Locate the cell with the specified text and output its [X, Y] center coordinate. 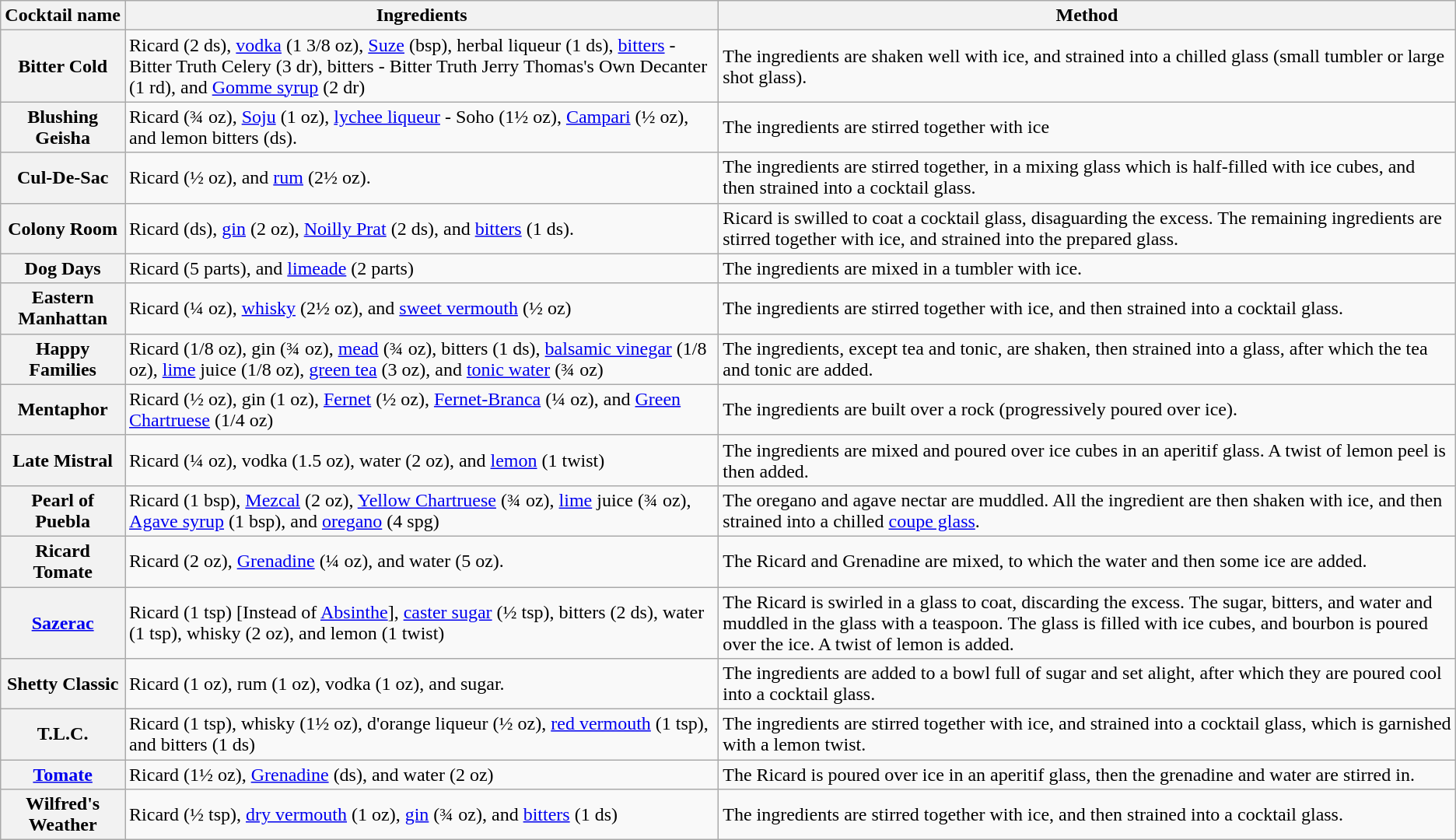
Method [1087, 16]
Ricard (¾ oz), Soju (1 oz), lychee liqueur - Soho (1½ oz), Campari (½ oz), and lemon bitters (ds). [422, 128]
Ricard (½ tsp), dry vermouth (1 oz), gin (¾ oz), and bitters (1 ds) [422, 815]
Bitter Cold [63, 66]
Sazerac [63, 622]
The ingredients are shaken well with ice, and strained into a chilled glass (small tumbler or large shot glass). [1087, 66]
Dog Days [63, 268]
The ingredients are stirred together with ice, and strained into a cocktail glass, which is garnished with a lemon twist. [1087, 734]
Late Mistral [63, 460]
The Ricard is poured over ice in an aperitif glass, then the grenadine and water are stirred in. [1087, 775]
The ingredients are added to a bowl full of sugar and set alight, after which they are poured cool into a cocktail glass. [1087, 684]
Ricard (1/8 oz), gin (¾ oz), mead (¾ oz), bitters (1 ds), balsamic vinegar (1/8 oz), lime juice (1/8 oz), green tea (3 oz), and tonic water (¾ oz) [422, 359]
Ricard (1 tsp) [Instead of Absinthe], caster sugar (½ tsp), bitters (2 ds), water (1 tsp), whisky (2 oz), and lemon (1 twist) [422, 622]
The ingredients are mixed in a tumbler with ice. [1087, 268]
Ricard (ds), gin (2 oz), Noilly Prat (2 ds), and bitters (1 ds). [422, 229]
Ricard Tomate [63, 562]
Ricard (¼ oz), vodka (1.5 oz), water (2 oz), and lemon (1 twist) [422, 460]
The oregano and agave nectar are muddled. All the ingredient are then shaken with ice, and then strained into a chilled coupe glass. [1087, 510]
Colony Room [63, 229]
Wilfred's Weather [63, 815]
Ricard (2 oz), Grenadine (¼ oz), and water (5 oz). [422, 562]
Happy Families [63, 359]
Ricard (½ oz), and rum (2½ oz). [422, 177]
Cocktail name [63, 16]
Ricard (1 oz), rum (1 oz), vodka (1 oz), and sugar. [422, 684]
Mentaphor [63, 409]
Shetty Classic [63, 684]
Ricard (1 bsp), Mezcal (2 oz), Yellow Chartruese (¾ oz), lime juice (¾ oz), Agave syrup (1 bsp), and oregano (4 spg) [422, 510]
Pearl of Puebla [63, 510]
The ingredients are mixed and poured over ice cubes in an aperitif glass. A twist of lemon peel is then added. [1087, 460]
Cul-De-Sac [63, 177]
Ricard (1 tsp), whisky (1½ oz), d'orange liqueur (½ oz), red vermouth (1 tsp), and bitters (1 ds) [422, 734]
Tomate [63, 775]
Blushing Geisha [63, 128]
The ingredients are stirred together with ice [1087, 128]
The ingredients are stirred together, in a mixing glass which is half-filled with ice cubes, and then strained into a cocktail glass. [1087, 177]
Ricard (1½ oz), Grenadine (ds), and water (2 oz) [422, 775]
Ricard (½ oz), gin (1 oz), Fernet (½ oz), Fernet-Branca (¼ oz), and Green Chartruese (1/4 oz) [422, 409]
Ingredients [422, 16]
Ricard (¼ oz), whisky (2½ oz), and sweet vermouth (½ oz) [422, 308]
Ricard (5 parts), and limeade (2 parts) [422, 268]
T.L.C. [63, 734]
Eastern Manhattan [63, 308]
The Ricard and Grenadine are mixed, to which the water and then some ice are added. [1087, 562]
The ingredients, except tea and tonic, are shaken, then strained into a glass, after which the tea and tonic are added. [1087, 359]
The ingredients are built over a rock (progressively poured over ice). [1087, 409]
